From the cell containing the given text, extract its center point as [X, Y] coordinate. 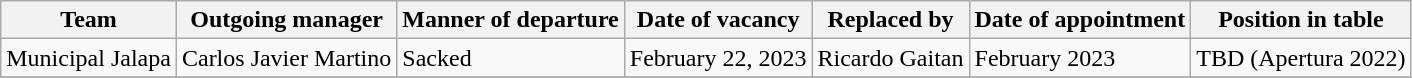
Team [89, 20]
Replaced by [890, 20]
TBD (Apertura 2022) [1301, 58]
February 22, 2023 [718, 58]
Date of appointment [1080, 20]
Position in table [1301, 20]
Ricardo Gaitan [890, 58]
Municipal Jalapa [89, 58]
Carlos Javier Martino [286, 58]
Sacked [510, 58]
Date of vacancy [718, 20]
February 2023 [1080, 58]
Manner of departure [510, 20]
Outgoing manager [286, 20]
